Output the (x, y) coordinate of the center of the cell containing the given text.  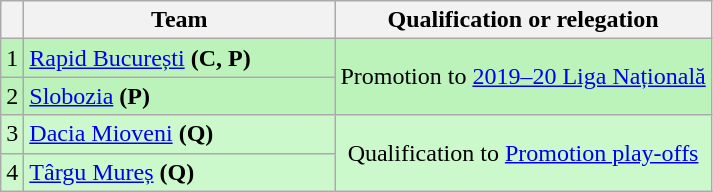
2 (12, 96)
Qualification or relegation (523, 20)
Team (180, 20)
1 (12, 58)
Slobozia (P) (180, 96)
Târgu Mureș (Q) (180, 172)
3 (12, 134)
Dacia Mioveni (Q) (180, 134)
4 (12, 172)
Rapid București (C, P) (180, 58)
Qualification to Promotion play-offs (523, 153)
Promotion to 2019–20 Liga Națională (523, 77)
